Provide the (X, Y) coordinate of the cell's center where the given text is located.  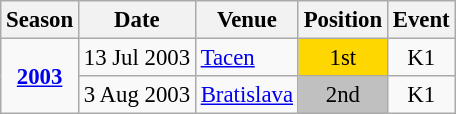
13 Jul 2003 (136, 58)
1st (342, 58)
3 Aug 2003 (136, 95)
Venue (246, 20)
Event (421, 20)
Bratislava (246, 95)
2nd (342, 95)
2003 (40, 76)
Tacen (246, 58)
Season (40, 20)
Date (136, 20)
Position (342, 20)
